Scan for the cell matching the given text and deliver its [x, y] coordinate at center. 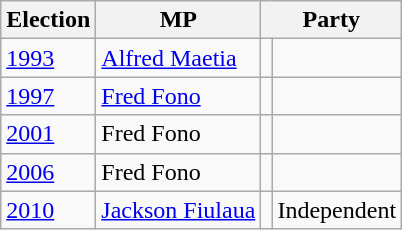
Alfred Maetia [178, 58]
Election [48, 20]
Independent [337, 210]
2010 [48, 210]
MP [178, 20]
2001 [48, 134]
Party [332, 20]
1997 [48, 96]
2006 [48, 172]
Jackson Fiulaua [178, 210]
1993 [48, 58]
